Provide the [x, y] coordinate of the cell's center where the given text is located.  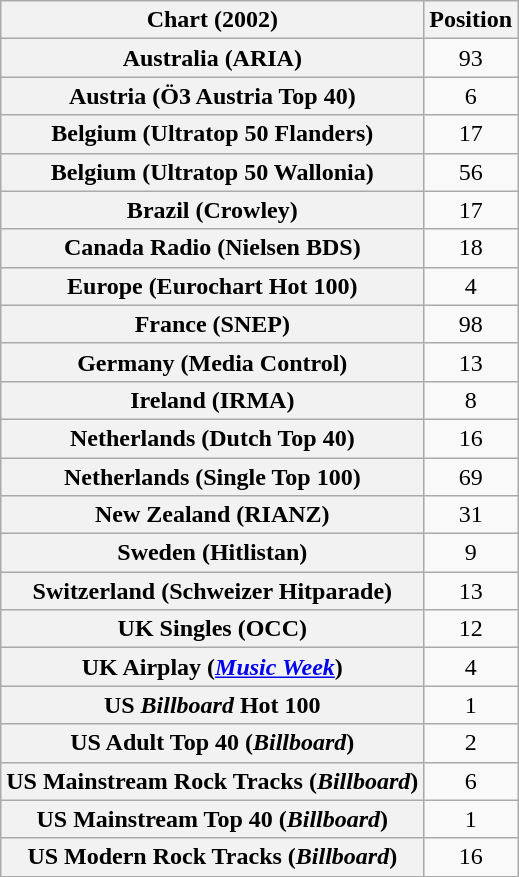
Australia (ARIA) [212, 58]
Sweden (Hitlistan) [212, 553]
31 [471, 515]
Germany (Media Control) [212, 362]
9 [471, 553]
Switzerland (Schweizer Hitparade) [212, 591]
Austria (Ö3 Austria Top 40) [212, 96]
Belgium (Ultratop 50 Flanders) [212, 134]
Canada Radio (Nielsen BDS) [212, 248]
UK Airplay (Music Week) [212, 667]
US Mainstream Rock Tracks (Billboard) [212, 781]
France (SNEP) [212, 324]
Brazil (Crowley) [212, 210]
US Modern Rock Tracks (Billboard) [212, 857]
US Adult Top 40 (Billboard) [212, 743]
Ireland (IRMA) [212, 400]
Position [471, 20]
Chart (2002) [212, 20]
98 [471, 324]
UK Singles (OCC) [212, 629]
Belgium (Ultratop 50 Wallonia) [212, 172]
18 [471, 248]
12 [471, 629]
69 [471, 477]
2 [471, 743]
US Mainstream Top 40 (Billboard) [212, 819]
Netherlands (Single Top 100) [212, 477]
New Zealand (RIANZ) [212, 515]
8 [471, 400]
Europe (Eurochart Hot 100) [212, 286]
Netherlands (Dutch Top 40) [212, 438]
56 [471, 172]
93 [471, 58]
US Billboard Hot 100 [212, 705]
